Output the [X, Y] coordinate of the center of the cell containing the given text.  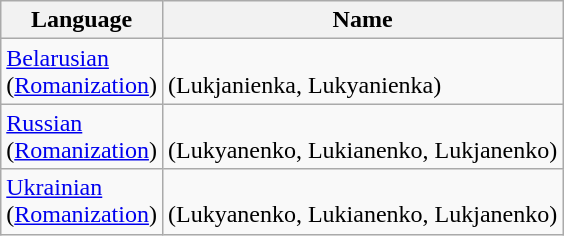
(Lukjanienka, Lukyanienka) [362, 72]
Ukrainian (Romanization) [82, 202]
Name [362, 20]
Belarusian (Romanization) [82, 72]
Language [82, 20]
Russian (Romanization) [82, 136]
